Identify which cell holds the provided text, then report its [X, Y] central coordinate. 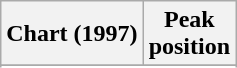
Peakposition [189, 34]
Chart (1997) [72, 34]
